Return the (X, Y) coordinate for the center point of the cell that contains the specified text.  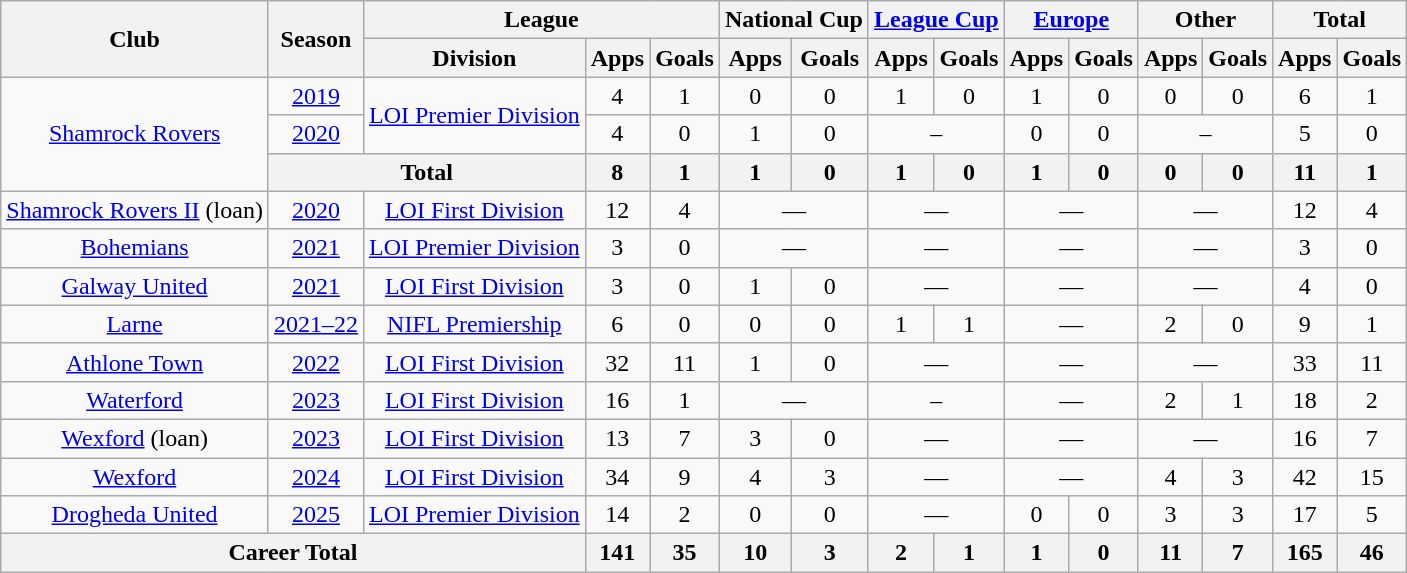
13 (617, 438)
2025 (316, 515)
NIFL Premiership (474, 324)
10 (755, 553)
33 (1305, 362)
Waterford (135, 400)
165 (1305, 553)
Drogheda United (135, 515)
Shamrock Rovers II (loan) (135, 210)
42 (1305, 477)
Season (316, 39)
Europe (1071, 20)
35 (685, 553)
Galway United (135, 286)
Shamrock Rovers (135, 134)
Bohemians (135, 248)
League Cup (936, 20)
141 (617, 553)
Other (1205, 20)
2024 (316, 477)
18 (1305, 400)
2022 (316, 362)
Athlone Town (135, 362)
34 (617, 477)
2019 (316, 96)
15 (1372, 477)
League (541, 20)
Club (135, 39)
Career Total (293, 553)
32 (617, 362)
46 (1372, 553)
National Cup (794, 20)
8 (617, 172)
Wexford (135, 477)
14 (617, 515)
Division (474, 58)
Wexford (loan) (135, 438)
17 (1305, 515)
2021–22 (316, 324)
Larne (135, 324)
